Determine the [X, Y] coordinate at the center of the cell enclosing the given text.  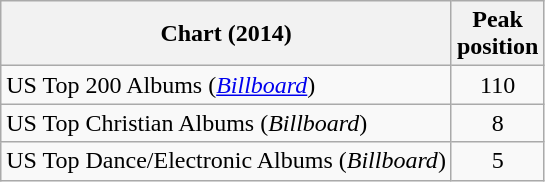
US Top 200 Albums (Billboard) [226, 85]
US Top Christian Albums (Billboard) [226, 123]
5 [497, 161]
Chart (2014) [226, 34]
8 [497, 123]
110 [497, 85]
Peakposition [497, 34]
US Top Dance/Electronic Albums (Billboard) [226, 161]
